Identify which cell holds the provided text, then report its (X, Y) central coordinate. 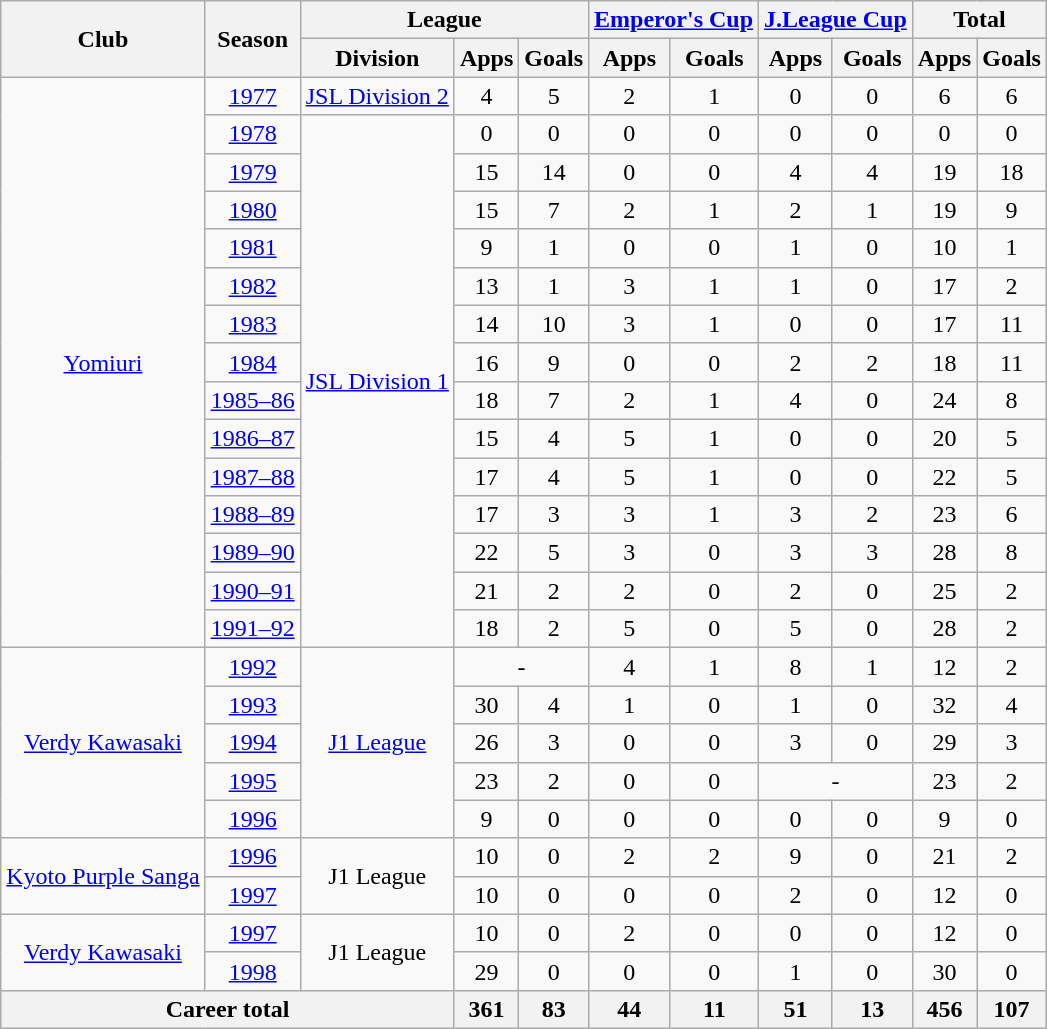
361 (486, 1009)
1994 (252, 743)
Division (377, 58)
League (444, 20)
1981 (252, 248)
44 (630, 1009)
1986–87 (252, 438)
1990–91 (252, 591)
Season (252, 39)
83 (554, 1009)
1991–92 (252, 629)
1985–86 (252, 400)
1980 (252, 210)
JSL Division 1 (377, 382)
456 (944, 1009)
1984 (252, 362)
1992 (252, 667)
20 (944, 438)
1989–90 (252, 553)
Kyoto Purple Sanga (103, 876)
1993 (252, 705)
24 (944, 400)
Yomiuri (103, 362)
26 (486, 743)
Club (103, 39)
51 (796, 1009)
J.League Cup (836, 20)
1979 (252, 172)
Total (979, 20)
1977 (252, 96)
JSL Division 2 (377, 96)
32 (944, 705)
1988–89 (252, 515)
1995 (252, 781)
1982 (252, 286)
1983 (252, 324)
1998 (252, 971)
Career total (228, 1009)
25 (944, 591)
16 (486, 362)
107 (1012, 1009)
1978 (252, 134)
1987–88 (252, 477)
Emperor's Cup (674, 20)
